For the text-containing cell, return its midpoint in [x, y] coordinate format. 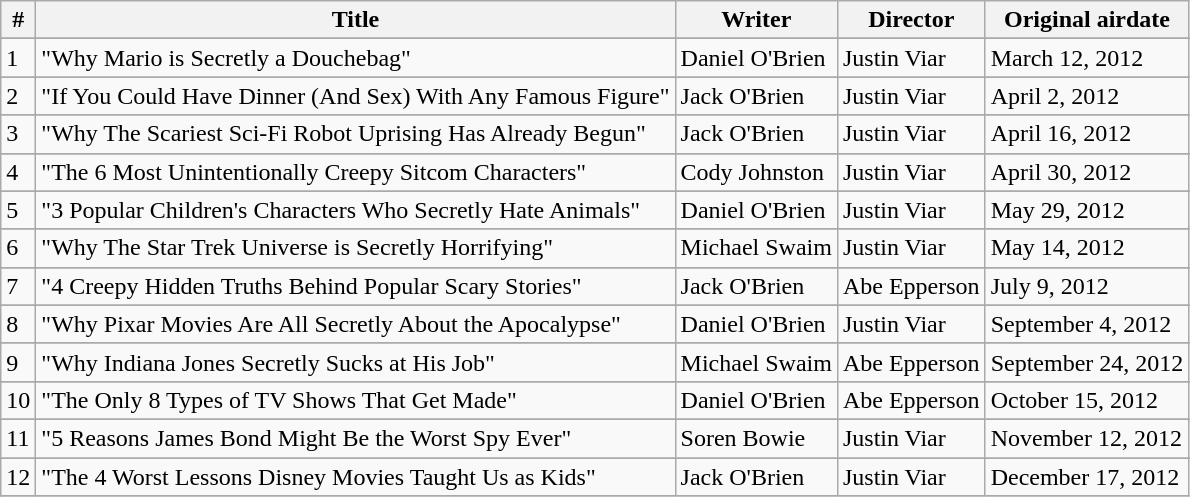
April 16, 2012 [1087, 134]
"Why The Star Trek Universe is Secretly Horrifying" [356, 248]
Soren Bowie [756, 438]
July 9, 2012 [1087, 286]
"5 Reasons James Bond Might Be the Worst Spy Ever" [356, 438]
5 [18, 210]
2 [18, 96]
April 30, 2012 [1087, 172]
October 15, 2012 [1087, 400]
8 [18, 324]
# [18, 20]
"Why Pixar Movies Are All Secretly About the Apocalypse" [356, 324]
3 [18, 134]
November 12, 2012 [1087, 438]
6 [18, 248]
"The Only 8 Types of TV Shows That Get Made" [356, 400]
"If You Could Have Dinner (And Sex) With Any Famous Figure" [356, 96]
Title [356, 20]
1 [18, 58]
11 [18, 438]
March 12, 2012 [1087, 58]
"Why Mario is Secretly a Douchebag" [356, 58]
May 29, 2012 [1087, 210]
"3 Popular Children's Characters Who Secretly Hate Animals" [356, 210]
May 14, 2012 [1087, 248]
September 4, 2012 [1087, 324]
"Why The Scariest Sci-Fi Robot Uprising Has Already Begun" [356, 134]
4 [18, 172]
Cody Johnston [756, 172]
7 [18, 286]
April 2, 2012 [1087, 96]
Original airdate [1087, 20]
September 24, 2012 [1087, 362]
Writer [756, 20]
"The 6 Most Unintentionally Creepy Sitcom Characters" [356, 172]
12 [18, 477]
"The 4 Worst Lessons Disney Movies Taught Us as Kids" [356, 477]
Director [911, 20]
9 [18, 362]
December 17, 2012 [1087, 477]
10 [18, 400]
"Why Indiana Jones Secretly Sucks at His Job" [356, 362]
"4 Creepy Hidden Truths Behind Popular Scary Stories" [356, 286]
